Identify which cell holds the provided text, then report its [X, Y] central coordinate. 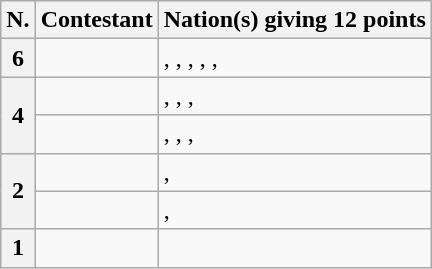
, , , , , [294, 58]
Contestant [96, 20]
Nation(s) giving 12 points [294, 20]
N. [18, 20]
2 [18, 191]
1 [18, 248]
6 [18, 58]
4 [18, 115]
